Capture the cell that displays the provided text and extract its (X, Y) central coordinate. 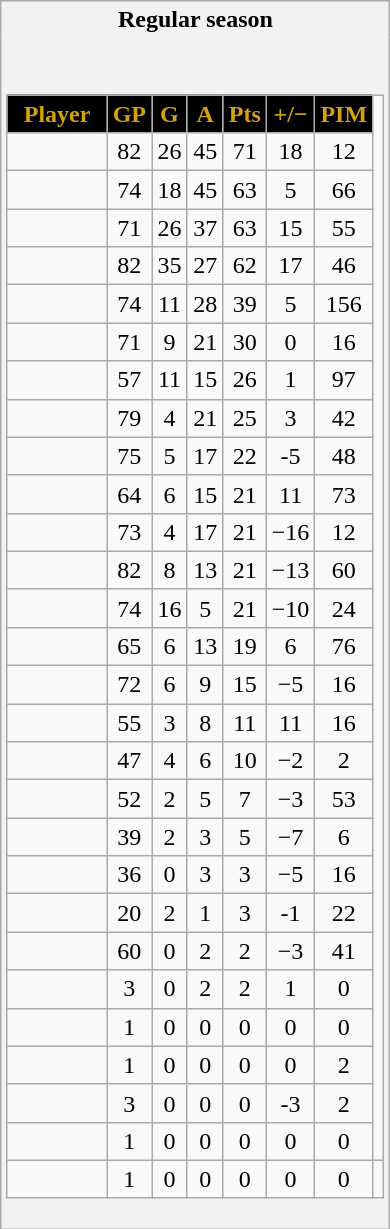
28 (205, 304)
A (205, 114)
64 (129, 494)
Player (57, 114)
37 (205, 228)
PIM (344, 114)
47 (129, 761)
52 (129, 799)
-3 (290, 1103)
−13 (290, 570)
25 (244, 418)
27 (205, 266)
19 (244, 646)
48 (344, 456)
36 (129, 875)
Pts (244, 114)
10 (244, 761)
79 (129, 418)
30 (244, 342)
GP (129, 114)
7 (244, 799)
46 (344, 266)
76 (344, 646)
53 (344, 799)
42 (344, 418)
156 (344, 304)
75 (129, 456)
20 (129, 913)
−16 (290, 532)
24 (344, 608)
57 (129, 380)
35 (170, 266)
−2 (290, 761)
97 (344, 380)
+/− (290, 114)
-5 (290, 456)
72 (129, 685)
Regular season (196, 20)
62 (244, 266)
−10 (290, 608)
65 (129, 646)
−7 (290, 837)
G (170, 114)
66 (344, 190)
-1 (290, 913)
41 (344, 951)
